Find where the given text appears and provide that cell's center as [X, Y] coordinate. 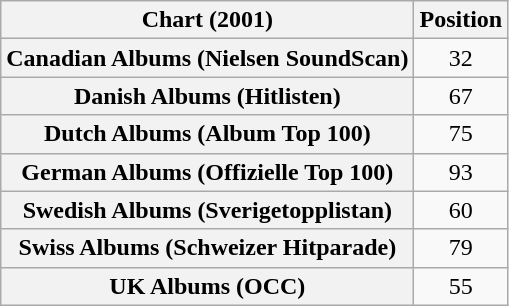
67 [461, 96]
Chart (2001) [208, 20]
Danish Albums (Hitlisten) [208, 96]
79 [461, 248]
Position [461, 20]
Swedish Albums (Sverigetopplistan) [208, 210]
German Albums (Offizielle Top 100) [208, 172]
Swiss Albums (Schweizer Hitparade) [208, 248]
32 [461, 58]
75 [461, 134]
60 [461, 210]
55 [461, 286]
Canadian Albums (Nielsen SoundScan) [208, 58]
93 [461, 172]
UK Albums (OCC) [208, 286]
Dutch Albums (Album Top 100) [208, 134]
